Output the (X, Y) coordinate of the center of the cell containing the given text.  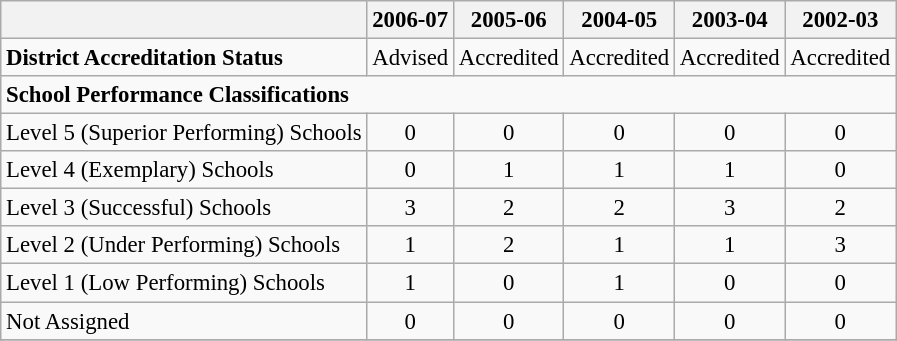
Not Assigned (184, 321)
Level 1 (Low Performing) Schools (184, 283)
Advised (410, 58)
District Accreditation Status (184, 58)
Level 5 (Superior Performing) Schools (184, 133)
2006-07 (410, 20)
2004-05 (620, 20)
2005-06 (508, 20)
Level 2 (Under Performing) Schools (184, 245)
Level 3 (Successful) Schools (184, 208)
School Performance Classifications (448, 95)
2003-04 (730, 20)
Level 4 (Exemplary) Schools (184, 170)
2002-03 (840, 20)
